Extract the (X, Y) coordinate from the center of the cell holding the provided text.  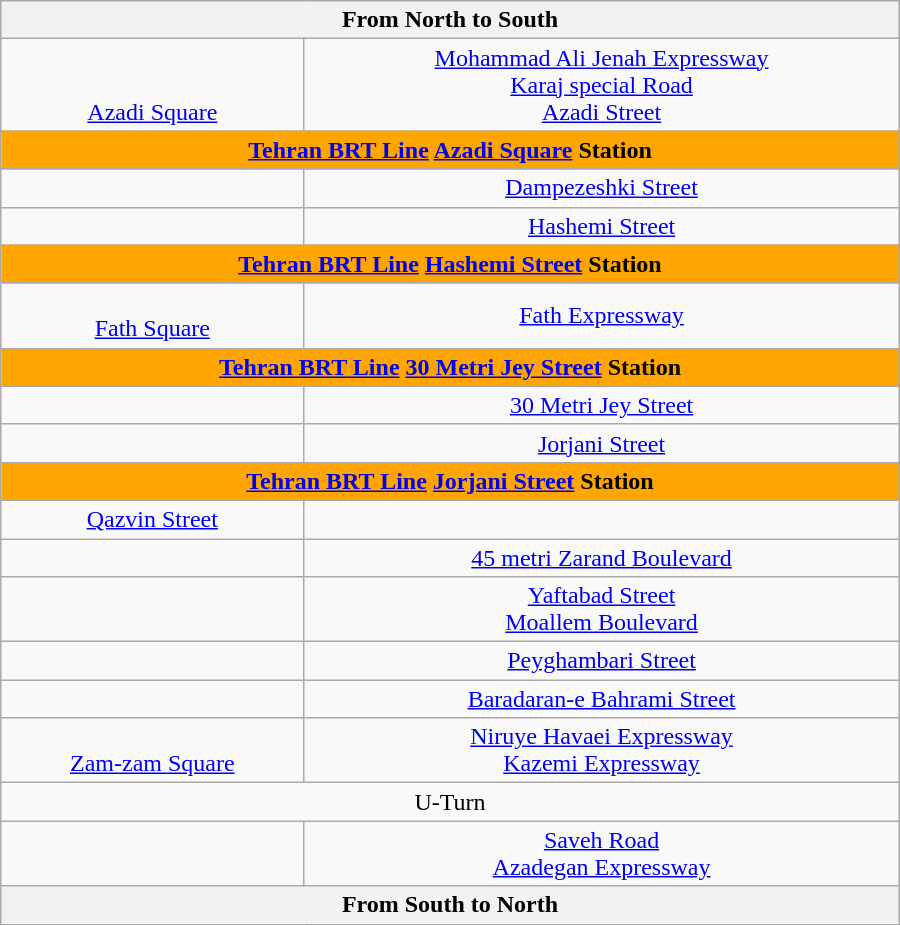
Tehran BRT Line Azadi Square Station (450, 150)
Peyghambari Street (602, 661)
30 Metri Jey Street (602, 405)
Dampezeshki Street (602, 188)
Baradaran-e Bahrami Street (602, 699)
Fath Expressway (602, 316)
Niruye Havaei Expressway Kazemi Expressway (602, 750)
Fath Square (152, 316)
U-Turn (450, 802)
Tehran BRT Line Jorjani Street Station (450, 481)
Azadi Square (152, 85)
Hashemi Street (602, 226)
Jorjani Street (602, 443)
Mohammad Ali Jenah Expressway Karaj special Road Azadi Street (602, 85)
Tehran BRT Line Hashemi Street Station (450, 264)
Yaftabad Street Moallem Boulevard (602, 610)
Qazvin Street (152, 519)
Saveh Road Azadegan Expressway (602, 854)
Zam-zam Square (152, 750)
45 metri Zarand Boulevard (602, 557)
From North to South (450, 20)
Tehran BRT Line 30 Metri Jey Street Station (450, 367)
From South to North (450, 905)
